Detect which cell encompasses the target text, then output its (x, y) center coordinate. 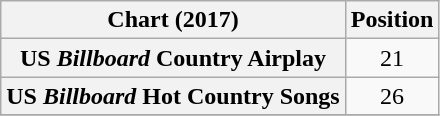
21 (392, 58)
Position (392, 20)
US Billboard Country Airplay (173, 58)
Chart (2017) (173, 20)
US Billboard Hot Country Songs (173, 96)
26 (392, 96)
